Search for the cell housing the specified text and yield its [X, Y] center coordinate. 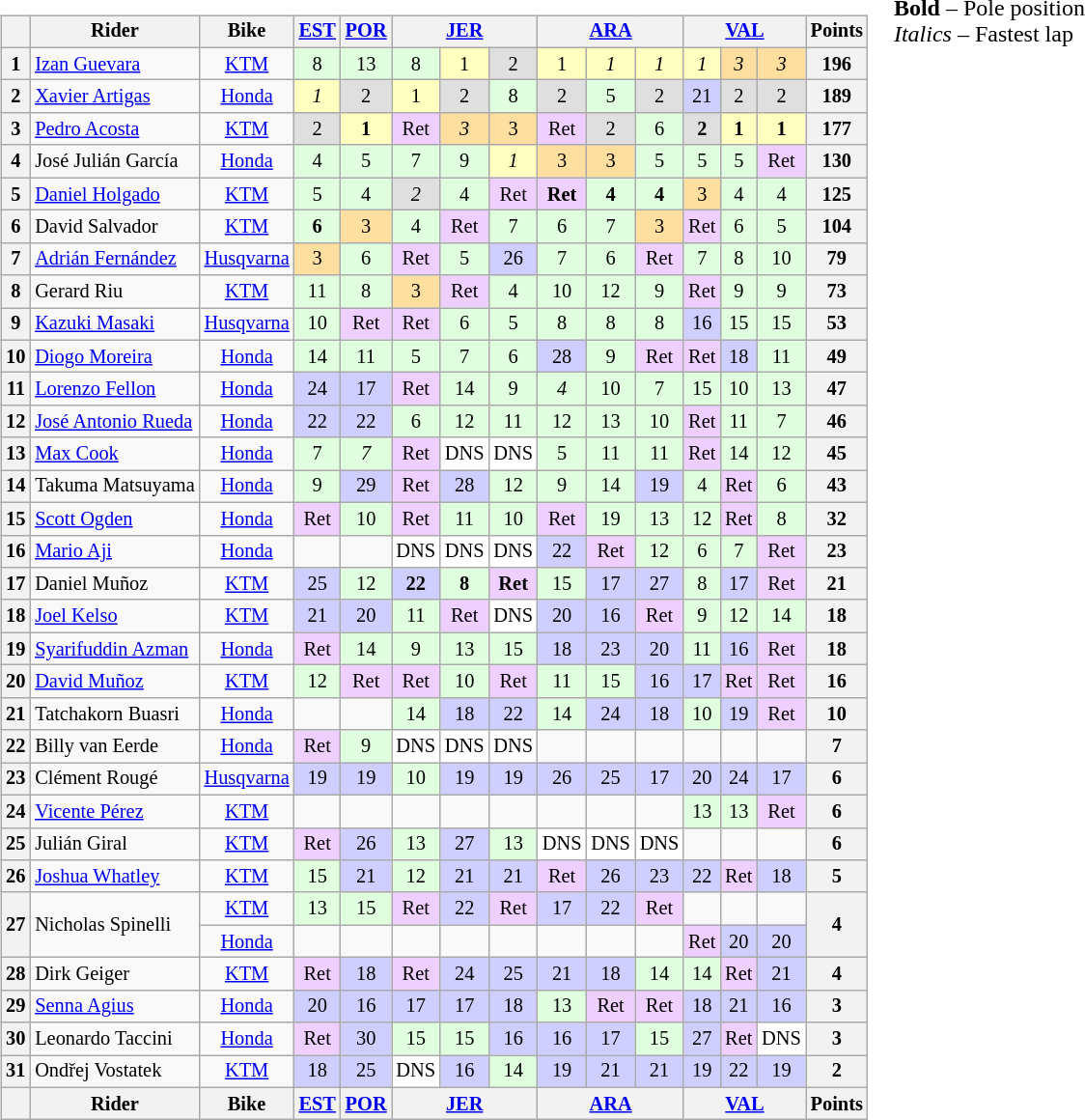
177 [837, 129]
Diogo Moreira [114, 356]
José Antonio Rueda [114, 422]
53 [837, 324]
Daniel Holgado [114, 194]
196 [837, 64]
Leonardo Taccini [114, 1039]
125 [837, 194]
47 [837, 389]
Adrián Fernández [114, 259]
130 [837, 161]
Clément Rougé [114, 779]
46 [837, 422]
Ondřej Vostatek [114, 1072]
Syarifuddin Azman [114, 649]
49 [837, 356]
Joshua Whatley [114, 877]
Lorenzo Fellon [114, 389]
73 [837, 292]
45 [837, 454]
David Salvador [114, 227]
Nicholas Spinelli [114, 925]
Dirk Geiger [114, 974]
Joel Kelso [114, 616]
Billy van Eerde [114, 746]
Gerard Riu [114, 292]
José Julián García [114, 161]
Pedro Acosta [114, 129]
Scott Ogden [114, 518]
Kazuki Masaki [114, 324]
31 [15, 1072]
Daniel Muñoz [114, 584]
Xavier Artigas [114, 97]
Julián Giral [114, 844]
79 [837, 259]
Senna Agius [114, 1006]
104 [837, 227]
Tatchakorn Buasri [114, 714]
32 [837, 518]
Takuma Matsuyama [114, 487]
189 [837, 97]
David Muñoz [114, 682]
Max Cook [114, 454]
Izan Guevara [114, 64]
Mario Aji [114, 551]
43 [837, 487]
Vicente Pérez [114, 811]
